Search for the cell housing the specified text and yield its [X, Y] center coordinate. 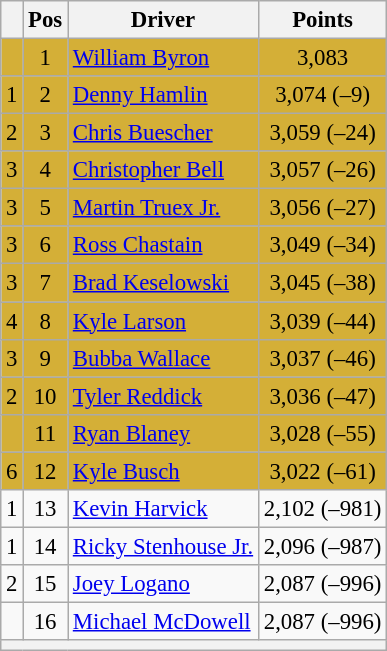
Chris Buescher [164, 133]
3,049 (–34) [322, 245]
3,037 (–46) [322, 358]
14 [46, 546]
Driver [164, 20]
2,102 (–981) [322, 509]
3,022 (–61) [322, 471]
Brad Keselowski [164, 283]
3,083 [322, 58]
13 [46, 509]
Christopher Bell [164, 170]
Joey Logano [164, 584]
Tyler Reddick [164, 396]
Michael McDowell [164, 621]
Kyle Larson [164, 321]
11 [46, 433]
Martin Truex Jr. [164, 208]
3,057 (–26) [322, 170]
15 [46, 584]
3,028 (–55) [322, 433]
3,056 (–27) [322, 208]
Kyle Busch [164, 471]
3,036 (–47) [322, 396]
Points [322, 20]
12 [46, 471]
William Byron [164, 58]
Bubba Wallace [164, 358]
3,039 (–44) [322, 321]
3,059 (–24) [322, 133]
3,045 (–38) [322, 283]
2,096 (–987) [322, 546]
5 [46, 208]
9 [46, 358]
8 [46, 321]
Denny Hamlin [164, 95]
3,074 (–9) [322, 95]
Ross Chastain [164, 245]
Ryan Blaney [164, 433]
Ricky Stenhouse Jr. [164, 546]
10 [46, 396]
7 [46, 283]
16 [46, 621]
Kevin Harvick [164, 509]
Pos [46, 20]
